Scan for the cell matching the given text and deliver its (x, y) coordinate at center. 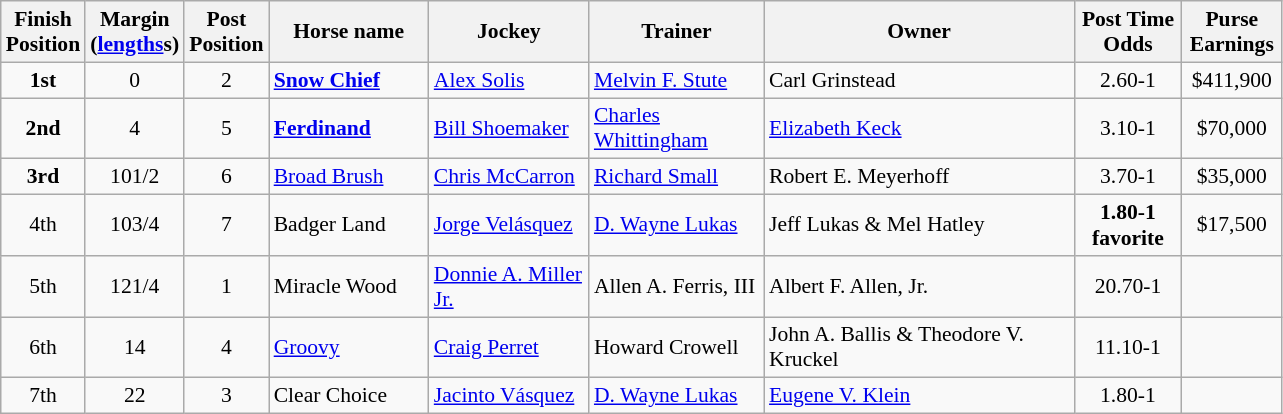
Donnie A. Miller Jr. (509, 286)
Richard Small (676, 177)
Owner (919, 32)
7 (226, 226)
Jeff Lukas & Mel Hatley (919, 226)
Trainer (676, 32)
121/4 (134, 286)
Eugene V. Klein (919, 396)
Chris McCarron (509, 177)
Howard Crowell (676, 348)
3.70-1 (1128, 177)
Jacinto Vásquez (509, 396)
2nd (43, 128)
3rd (43, 177)
1st (43, 80)
Bill Shoemaker (509, 128)
4th (43, 226)
Allen A. Ferris, III (676, 286)
1.80-1 (1128, 396)
Jorge Velásquez (509, 226)
Ferdinand (349, 128)
5th (43, 286)
3.10-1 (1128, 128)
Clear Choice (349, 396)
0 (134, 80)
Groovy (349, 348)
1 (226, 286)
Alex Solis (509, 80)
$411,900 (1232, 80)
Jockey (509, 32)
Melvin F. Stute (676, 80)
Robert E. Meyerhoff (919, 177)
$70,000 (1232, 128)
Purse Earnings (1232, 32)
$17,500 (1232, 226)
Finish Position (43, 32)
Broad Brush (349, 177)
101/2 (134, 177)
2 (226, 80)
Charles Whittingham (676, 128)
Carl Grinstead (919, 80)
103/4 (134, 226)
6th (43, 348)
John A. Ballis & Theodore V. Kruckel (919, 348)
$35,000 (1232, 177)
Horse name (349, 32)
Albert F. Allen, Jr. (919, 286)
7th (43, 396)
22 (134, 396)
6 (226, 177)
3 (226, 396)
Elizabeth Keck (919, 128)
Post Time Odds (1128, 32)
11.10-1 (1128, 348)
5 (226, 128)
Margin (lengthss) (134, 32)
Craig Perret (509, 348)
14 (134, 348)
Snow Chief (349, 80)
Badger Land (349, 226)
Post Position (226, 32)
2.60-1 (1128, 80)
20.70-1 (1128, 286)
Miracle Wood (349, 286)
1.80-1 favorite (1128, 226)
